Scan for the cell matching the given text and deliver its (X, Y) coordinate at center. 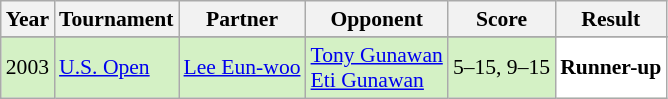
Lee Eun-woo (242, 68)
Tony Gunawan Eti Gunawan (377, 68)
Result (610, 19)
Score (502, 19)
5–15, 9–15 (502, 68)
Runner-up (610, 68)
Opponent (377, 19)
Partner (242, 19)
U.S. Open (116, 68)
Year (28, 19)
Tournament (116, 19)
2003 (28, 68)
